Return the [x, y] coordinate for the center point of the cell that contains the specified text.  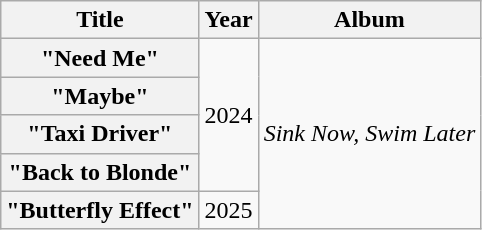
"Back to Blonde" [100, 172]
Title [100, 20]
"Butterfly Effect" [100, 210]
2024 [228, 115]
2025 [228, 210]
Year [228, 20]
"Need Me" [100, 58]
Sink Now, Swim Later [370, 134]
"Maybe" [100, 96]
Album [370, 20]
"Taxi Driver" [100, 134]
